Locate the cell with the specified text and output its [X, Y] center coordinate. 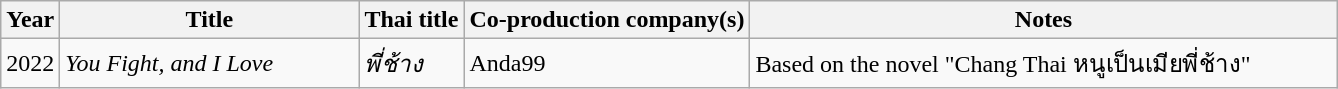
2022 [30, 64]
Co-production company(s) [607, 20]
Anda99 [607, 64]
พี่ช้าง [412, 64]
Notes [1044, 20]
Year [30, 20]
Based on the novel "Chang Thai หนูเป็นเมียพี่ช้าง" [1044, 64]
Title [210, 20]
Thai title [412, 20]
You Fight, and I Love [210, 64]
